Pinpoint the cell where the given text exists, returning its [x, y] midpoint coordinate. 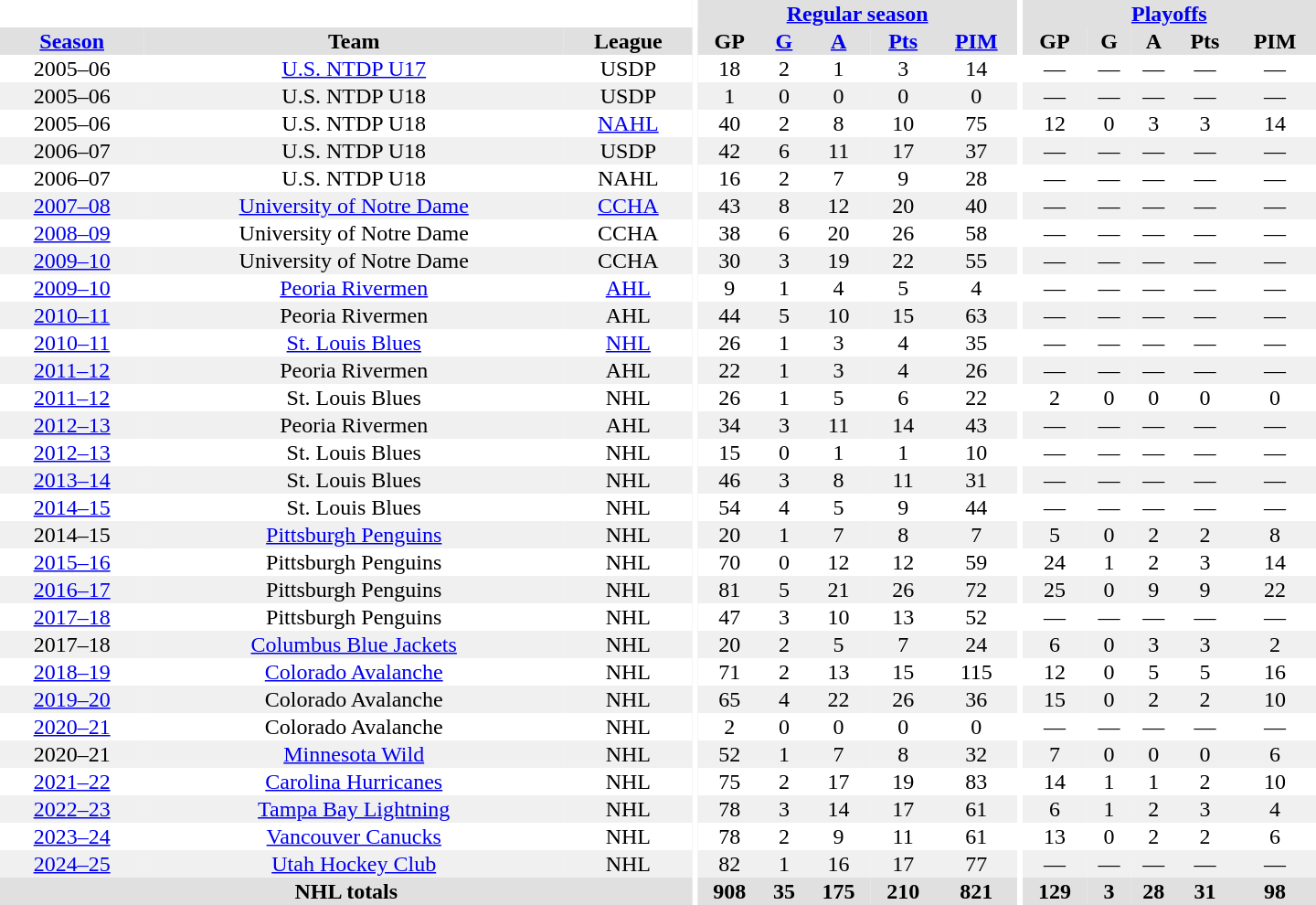
46 [729, 480]
36 [976, 699]
NHL totals [346, 891]
U.S. NTDP U17 [354, 69]
Tampa Bay Lightning [354, 809]
210 [903, 891]
21 [839, 590]
77 [976, 864]
Vancouver Canucks [354, 836]
81 [729, 590]
175 [839, 891]
129 [1055, 891]
908 [729, 891]
47 [729, 617]
25 [1055, 590]
2015–16 [71, 562]
Carolina Hurricanes [354, 782]
Team [354, 41]
2023–24 [71, 836]
37 [976, 151]
821 [976, 891]
2019–20 [71, 699]
2008–09 [71, 233]
70 [729, 562]
42 [729, 151]
32 [976, 754]
83 [976, 782]
2021–22 [71, 782]
63 [976, 315]
38 [729, 233]
League [628, 41]
18 [729, 69]
2022–23 [71, 809]
Columbus Blue Jackets [354, 644]
59 [976, 562]
115 [976, 672]
58 [976, 233]
2016–17 [71, 590]
82 [729, 864]
2013–14 [71, 480]
2018–19 [71, 672]
Regular season [857, 14]
65 [729, 699]
Minnesota Wild [354, 754]
Utah Hockey Club [354, 864]
34 [729, 425]
98 [1275, 891]
2024–25 [71, 864]
54 [729, 507]
2007–08 [71, 206]
Season [71, 41]
71 [729, 672]
30 [729, 261]
72 [976, 590]
55 [976, 261]
Playoffs [1170, 14]
